Search for the cell housing the specified text and yield its (x, y) center coordinate. 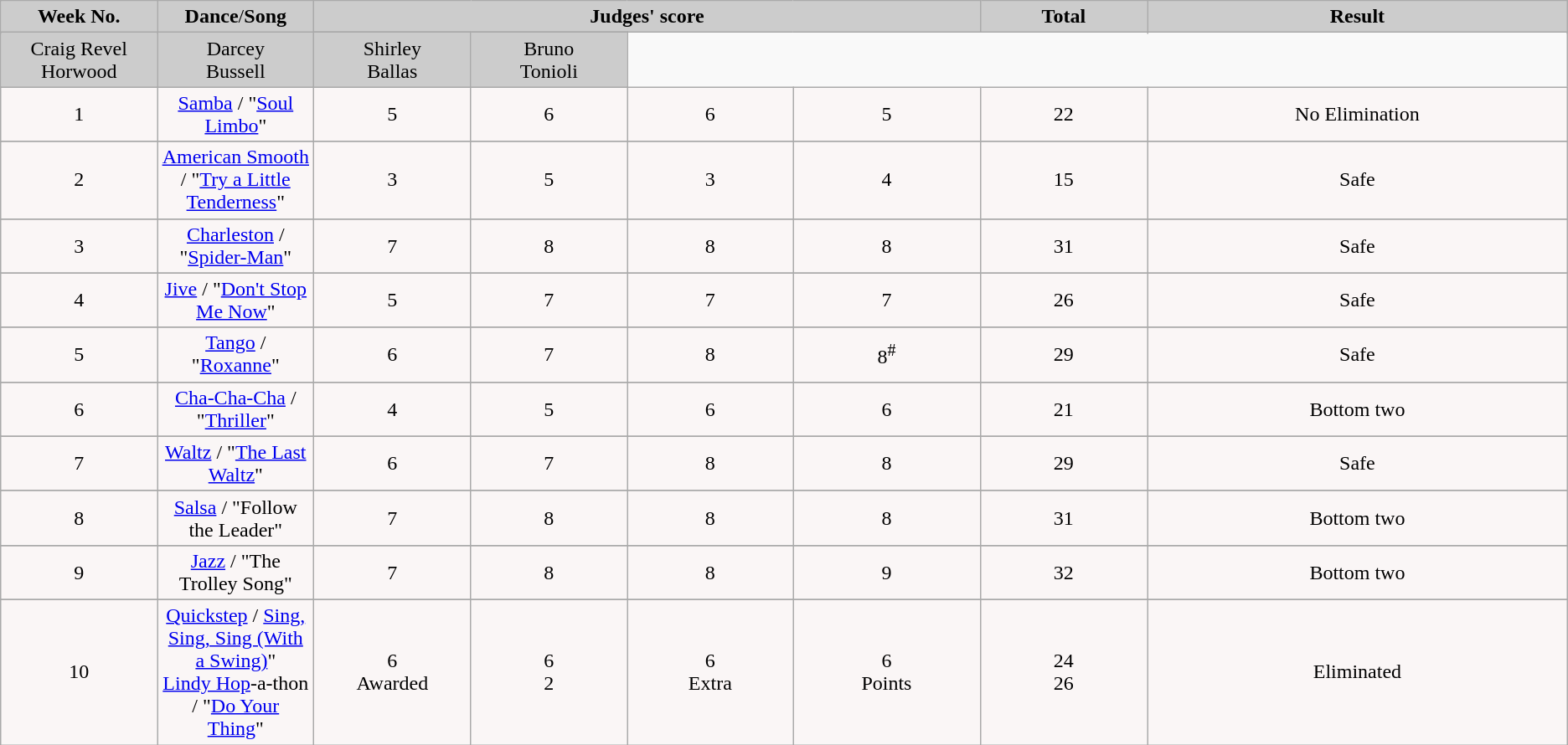
24 26 (1064, 671)
Samba / "Soul Limbo" (236, 114)
21 (1064, 408)
10 (79, 671)
BrunoTonioli (549, 60)
Waltz / "The Last Waltz" (236, 464)
Jazz / "The Trolley Song" (236, 573)
26 (1064, 300)
Tango / "Roxanne" (236, 355)
Dance/Song (236, 17)
Craig RevelHorwood (79, 60)
Week No. (79, 17)
DarceyBussell (236, 60)
15 (1064, 180)
Jive / "Don't Stop Me Now" (236, 300)
Salsa / "Follow the Leader" (236, 517)
22 (1064, 114)
Result (1358, 17)
No Elimination (1358, 114)
Eliminated (1358, 671)
8# (886, 355)
Total (1064, 17)
ShirleyBallas (392, 60)
American Smooth / "Try a Little Tenderness" (236, 180)
Cha-Cha-Cha / "Thriller" (236, 408)
6 Awarded (392, 671)
6 2 (549, 671)
1 (79, 114)
Judges' score (647, 17)
6 Extra (710, 671)
6 Points (886, 671)
Quickstep / Sing, Sing, Sing (With a Swing)"Lindy Hop-a-thon / "Do Your Thing" (236, 671)
2 (79, 180)
Charleston / "Spider-Man" (236, 246)
32 (1064, 573)
